Scan for the cell matching the given text and deliver its (X, Y) coordinate at center. 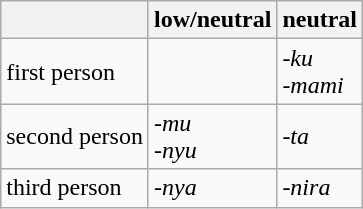
neutral (320, 20)
-nya (212, 188)
-ku-mami (320, 72)
third person (75, 188)
second person (75, 136)
-mu-nyu (212, 136)
-nira (320, 188)
-ta (320, 136)
first person (75, 72)
low/neutral (212, 20)
